Find where the given text appears and provide that cell's center as (x, y) coordinate. 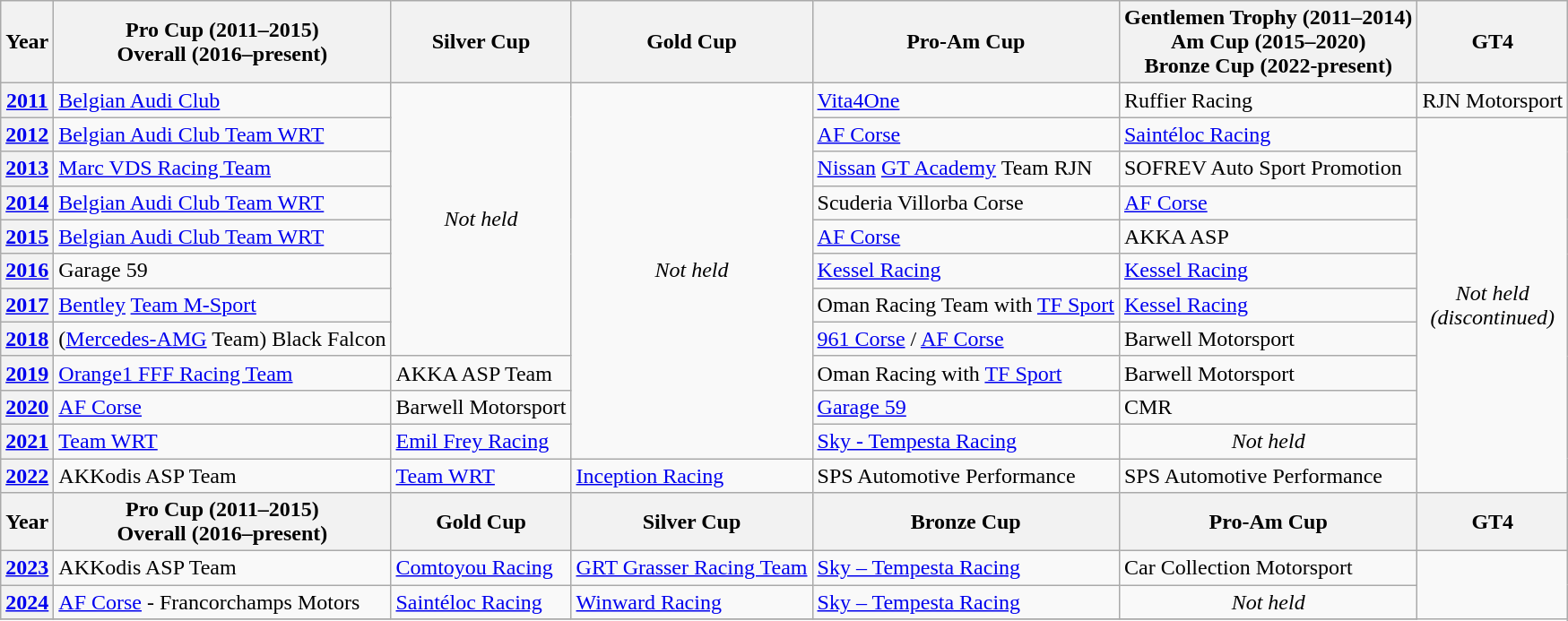
Inception Racing (692, 476)
Car Collection Motorsport (1268, 568)
2016 (27, 271)
2024 (27, 602)
SOFREV Auto Sport Promotion (1268, 168)
CMR (1268, 407)
Belgian Audi Club (222, 100)
2023 (27, 568)
2017 (27, 305)
2013 (27, 168)
2011 (27, 100)
Comtoyou Racing (481, 568)
2020 (27, 407)
Gentlemen Trophy (2011–2014)Am Cup (2015–2020)Bronze Cup (2022-present) (1268, 42)
AKKA ASP Team (481, 373)
2014 (27, 203)
Bentley Team M-Sport (222, 305)
AKKA ASP (1268, 237)
Scuderia Villorba Corse (966, 203)
2018 (27, 339)
2012 (27, 134)
Orange1 FFF Racing Team (222, 373)
2022 (27, 476)
2021 (27, 441)
Winward Racing (692, 602)
Sky - Tempesta Racing (966, 441)
2015 (27, 237)
Oman Racing Team with TF Sport (966, 305)
Vita4One (966, 100)
Not held(discontinued) (1493, 305)
961 Corse / AF Corse (966, 339)
Bronze Cup (966, 522)
(Mercedes-AMG Team) Black Falcon (222, 339)
Emil Frey Racing (481, 441)
Marc VDS Racing Team (222, 168)
Nissan GT Academy Team RJN (966, 168)
AF Corse - Francorchamps Motors (222, 602)
2019 (27, 373)
Oman Racing with TF Sport (966, 373)
Ruffier Racing (1268, 100)
RJN Motorsport (1493, 100)
GRT Grasser Racing Team (692, 568)
